Find where the given text appears and provide that cell's center as (X, Y) coordinate. 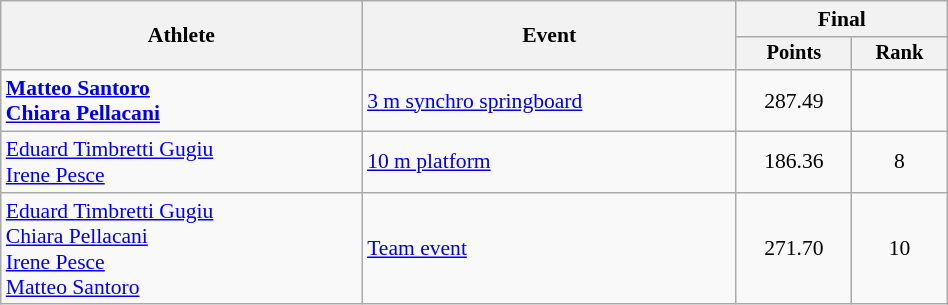
Points (794, 54)
Rank (900, 54)
8 (900, 162)
186.36 (794, 162)
Matteo SantoroChiara Pellacani (182, 100)
Event (549, 36)
Eduard Timbretti GugiuChiara PellacaniIrene PesceMatteo Santoro (182, 249)
287.49 (794, 100)
Eduard Timbretti GugiuIrene Pesce (182, 162)
Final (842, 19)
10 m platform (549, 162)
Athlete (182, 36)
3 m synchro springboard (549, 100)
10 (900, 249)
271.70 (794, 249)
Team event (549, 249)
